Determine the (x, y) coordinate at the center of the cell enclosing the given text.  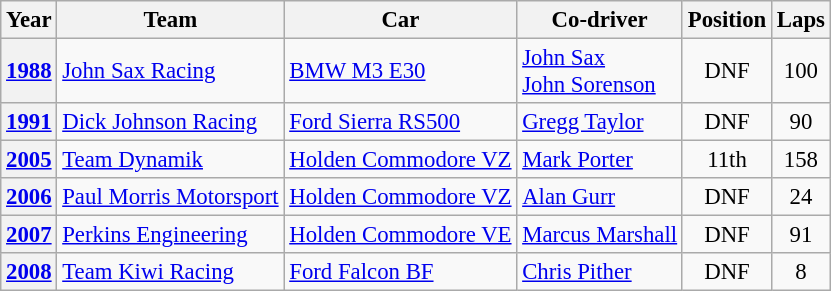
Perkins Engineering (170, 235)
1988 (29, 72)
Ford Sierra RS500 (400, 122)
Marcus Marshall (600, 235)
BMW M3 E30 (400, 72)
Alan Gurr (600, 197)
Dick Johnson Racing (170, 122)
Team (170, 20)
90 (802, 122)
91 (802, 235)
158 (802, 160)
Team Dynamik (170, 160)
2005 (29, 160)
100 (802, 72)
11th (726, 160)
24 (802, 197)
Mark Porter (600, 160)
John Sax Racing (170, 72)
Paul Morris Motorsport (170, 197)
Co-driver (600, 20)
Gregg Taylor (600, 122)
John Sax John Sorenson (600, 72)
1991 (29, 122)
Car (400, 20)
Laps (802, 20)
2007 (29, 235)
Position (726, 20)
Year (29, 20)
Holden Commodore VE (400, 235)
2006 (29, 197)
